Search for the cell housing the specified text and yield its (x, y) center coordinate. 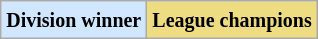
League champions (232, 20)
Division winner (74, 20)
